Scan for the cell matching the given text and deliver its (X, Y) coordinate at center. 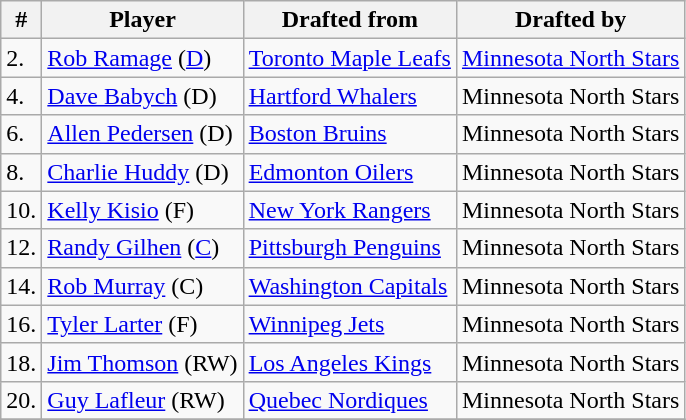
Rob Ramage (D) (142, 58)
2. (22, 58)
Toronto Maple Leafs (350, 58)
16. (22, 324)
Randy Gilhen (C) (142, 248)
4. (22, 96)
Drafted from (350, 20)
6. (22, 134)
Pittsburgh Penguins (350, 248)
18. (22, 362)
20. (22, 400)
Los Angeles Kings (350, 362)
Rob Murray (C) (142, 286)
Washington Capitals (350, 286)
Winnipeg Jets (350, 324)
Player (142, 20)
Guy Lafleur (RW) (142, 400)
Jim Thomson (RW) (142, 362)
Boston Bruins (350, 134)
Edmonton Oilers (350, 172)
Kelly Kisio (F) (142, 210)
12. (22, 248)
Drafted by (570, 20)
14. (22, 286)
# (22, 20)
New York Rangers (350, 210)
Quebec Nordiques (350, 400)
8. (22, 172)
Dave Babych (D) (142, 96)
Tyler Larter (F) (142, 324)
Allen Pedersen (D) (142, 134)
10. (22, 210)
Hartford Whalers (350, 96)
Charlie Huddy (D) (142, 172)
